Pinpoint the cell where the given text exists, returning its (x, y) midpoint coordinate. 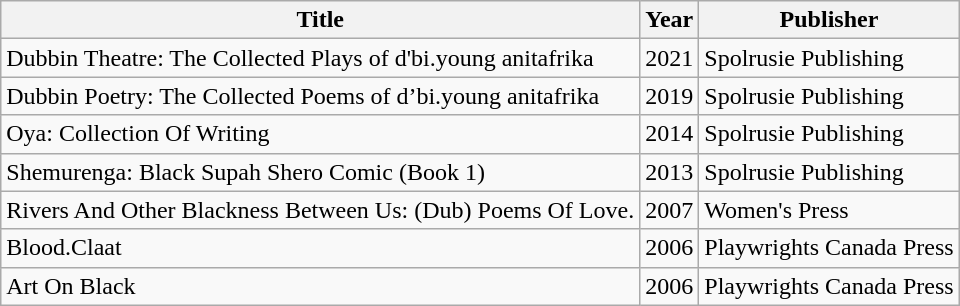
Women's Press (829, 210)
Shemurenga: Black Supah Shero Comic (Book 1) (320, 172)
Blood.Claat (320, 248)
Art On Black (320, 286)
2021 (670, 58)
Publisher (829, 20)
2013 (670, 172)
Dubbin Theatre: The Collected Plays of d'bi.young anitafrika (320, 58)
Oya: Collection Of Writing (320, 134)
2019 (670, 96)
Year (670, 20)
2007 (670, 210)
2014 (670, 134)
Rivers And Other Blackness Between Us: (Dub) Poems Of Love. (320, 210)
Dubbin Poetry: The Collected Poems of d’bi.young anitafrika (320, 96)
Title (320, 20)
